Determine the (X, Y) coordinate at the center of the cell enclosing the given text.  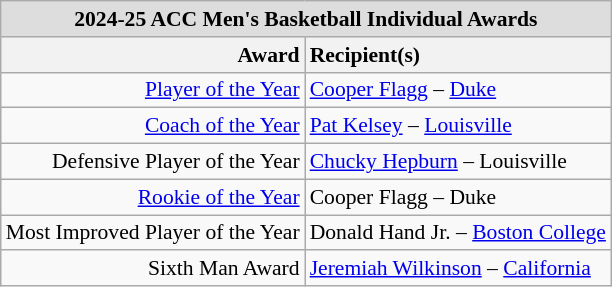
Player of the Year (153, 90)
Recipient(s) (458, 55)
Jeremiah Wilkinson – California (458, 269)
Sixth Man Award (153, 269)
Defensive Player of the Year (153, 162)
2024-25 ACC Men's Basketball Individual Awards (306, 19)
Pat Kelsey – Louisville (458, 126)
Award (153, 55)
Most Improved Player of the Year (153, 233)
Donald Hand Jr. – Boston College (458, 233)
Coach of the Year (153, 126)
Chucky Hepburn – Louisville (458, 162)
Rookie of the Year (153, 197)
